Locate the cell with the specified text and output its (X, Y) center coordinate. 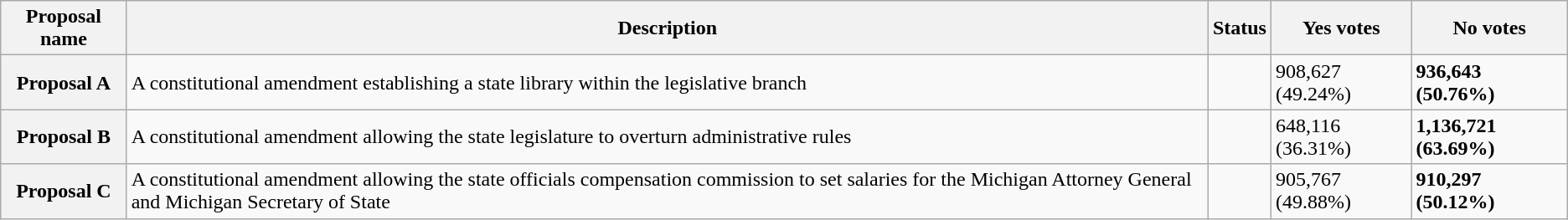
905,767 (49.88%) (1341, 191)
910,297 (50.12%) (1489, 191)
Proposal B (64, 137)
Proposal A (64, 82)
Description (667, 28)
No votes (1489, 28)
908,627 (49.24%) (1341, 82)
648,116 (36.31%) (1341, 137)
Proposal name (64, 28)
936,643 (50.76%) (1489, 82)
A constitutional amendment establishing a state library within the legislative branch (667, 82)
1,136,721 (63.69%) (1489, 137)
Proposal C (64, 191)
A constitutional amendment allowing the state legislature to overturn administrative rules (667, 137)
Yes votes (1341, 28)
Status (1240, 28)
